Find where the given text appears and provide that cell's center as (x, y) coordinate. 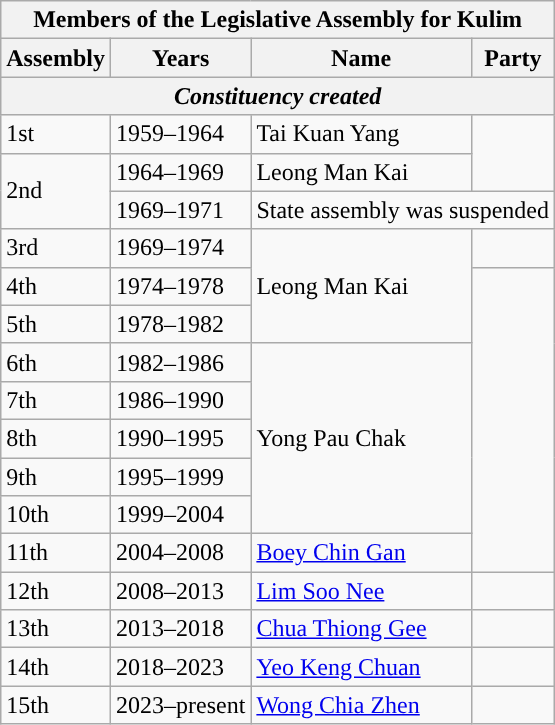
2008–2013 (180, 591)
4th (56, 286)
Years (180, 58)
2nd (56, 191)
14th (56, 667)
3rd (56, 248)
13th (56, 629)
1986–1990 (180, 400)
5th (56, 324)
Lim Soo Nee (361, 591)
Members of the Legislative Assembly for Kulim (278, 20)
8th (56, 438)
10th (56, 515)
11th (56, 553)
1969–1974 (180, 248)
9th (56, 477)
Yeo Keng Chuan (361, 667)
Chua Thiong Gee (361, 629)
12th (56, 591)
Party (512, 58)
Constituency created (278, 96)
Tai Kuan Yang (361, 134)
2004–2008 (180, 553)
1974–1978 (180, 286)
15th (56, 705)
1995–1999 (180, 477)
1969–1971 (180, 210)
Assembly (56, 58)
1st (56, 134)
2013–2018 (180, 629)
1964–1969 (180, 172)
1999–2004 (180, 515)
7th (56, 400)
1978–1982 (180, 324)
Name (361, 58)
Boey Chin Gan (361, 553)
1990–1995 (180, 438)
1959–1964 (180, 134)
State assembly was suspended (403, 210)
Yong Pau Chak (361, 438)
Wong Chia Zhen (361, 705)
2018–2023 (180, 667)
1982–1986 (180, 362)
2023–present (180, 705)
6th (56, 362)
